Return [x, y] of the center of cell containing provided text 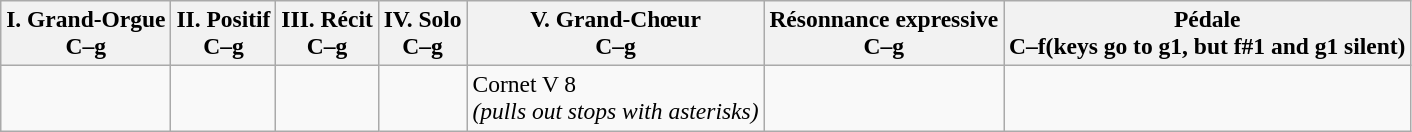
II. PositifC–g [224, 32]
V. Grand-ChœurC–g [616, 32]
Cornet V 8(pulls out stops with asterisks) [616, 98]
IV. SoloC–g [422, 32]
Résonnance expressiveC–g [884, 32]
I. Grand-OrgueC–g [86, 32]
III. RécitC–g [327, 32]
PédaleC–f(keys go to g1, but f#1 and g1 silent) [1208, 32]
